Output the [X, Y] coordinate of the center of the cell containing the given text.  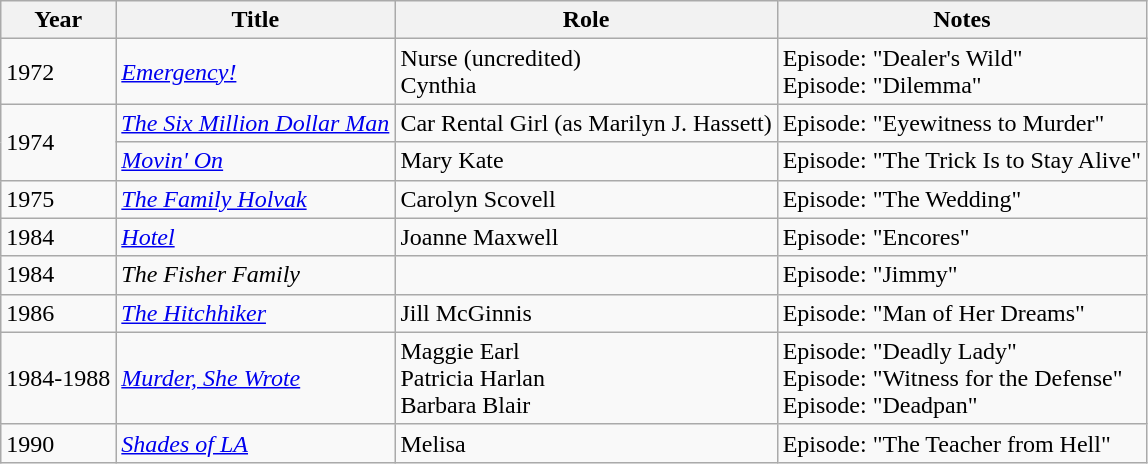
The Hitchhiker [256, 313]
Jill McGinnis [586, 313]
Melisa [586, 443]
Episode: "Dealer's Wild"Episode: "Dilemma" [962, 72]
Episode: "Man of Her Dreams" [962, 313]
1986 [58, 313]
The Family Holvak [256, 199]
Episode: "Encores" [962, 237]
Title [256, 20]
Year [58, 20]
Episode: "Eyewitness to Murder" [962, 123]
Shades of LA [256, 443]
Emergency! [256, 72]
Car Rental Girl (as Marilyn J. Hassett) [586, 123]
Episode: "Deadly Lady"Episode: "Witness for the Defense"Episode: "Deadpan" [962, 378]
1972 [58, 72]
Notes [962, 20]
Murder, She Wrote [256, 378]
Mary Kate [586, 161]
1984-1988 [58, 378]
Episode: "The Trick Is to Stay Alive" [962, 161]
Nurse (uncredited)Cynthia [586, 72]
Role [586, 20]
1990 [58, 443]
Maggie EarlPatricia HarlanBarbara Blair [586, 378]
The Fisher Family [256, 275]
Hotel [256, 237]
Episode: "The Wedding" [962, 199]
The Six Million Dollar Man [256, 123]
1974 [58, 142]
Episode: "Jimmy" [962, 275]
Movin' On [256, 161]
Carolyn Scovell [586, 199]
1975 [58, 199]
Episode: "The Teacher from Hell" [962, 443]
Joanne Maxwell [586, 237]
